Find where the given text appears and provide that cell's center as (X, Y) coordinate. 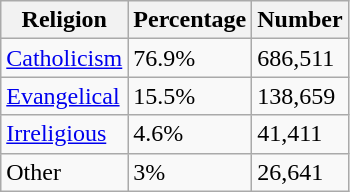
15.5% (190, 96)
686,511 (300, 58)
Religion (64, 20)
Evangelical (64, 96)
4.6% (190, 134)
3% (190, 172)
Number (300, 20)
26,641 (300, 172)
Other (64, 172)
138,659 (300, 96)
Catholicism (64, 58)
41,411 (300, 134)
Irreligious (64, 134)
76.9% (190, 58)
Percentage (190, 20)
